Extract the (x, y) coordinate from the center of the cell holding the provided text.  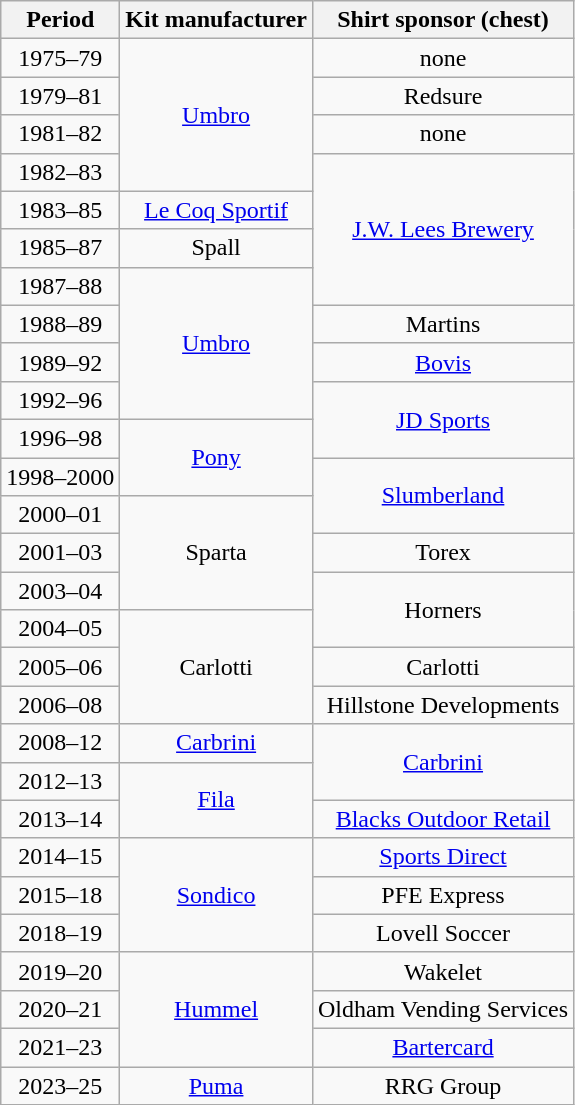
Horners (442, 610)
1996–98 (60, 438)
Period (60, 20)
Blacks Outdoor Retail (442, 819)
2004–05 (60, 629)
1992–96 (60, 400)
Pony (216, 457)
2006–08 (60, 705)
Oldham Vending Services (442, 1009)
Sparta (216, 553)
1981–82 (60, 134)
Sports Direct (442, 857)
1988–89 (60, 324)
2015–18 (60, 895)
1985–87 (60, 248)
2014–15 (60, 857)
1989–92 (60, 362)
1982–83 (60, 172)
Martins (442, 324)
2008–12 (60, 743)
2005–06 (60, 667)
2021–23 (60, 1047)
1979–81 (60, 96)
Fila (216, 800)
RRG Group (442, 1085)
Le Coq Sportif (216, 210)
Hummel (216, 1009)
Torex (442, 553)
2012–13 (60, 781)
Redsure (442, 96)
Hillstone Developments (442, 705)
2013–14 (60, 819)
Bartercard (442, 1047)
2003–04 (60, 591)
Shirt sponsor (chest) (442, 20)
PFE Express (442, 895)
Wakelet (442, 971)
1998–2000 (60, 477)
2000–01 (60, 515)
JD Sports (442, 419)
2001–03 (60, 553)
Puma (216, 1085)
2020–21 (60, 1009)
1987–88 (60, 286)
Kit manufacturer (216, 20)
Spall (216, 248)
1975–79 (60, 58)
Bovis (442, 362)
Sondico (216, 895)
2018–19 (60, 933)
1983–85 (60, 210)
2023–25 (60, 1085)
J.W. Lees Brewery (442, 229)
Slumberland (442, 496)
Lovell Soccer (442, 933)
2019–20 (60, 971)
